From the cell containing the given text, extract its center point as (X, Y) coordinate. 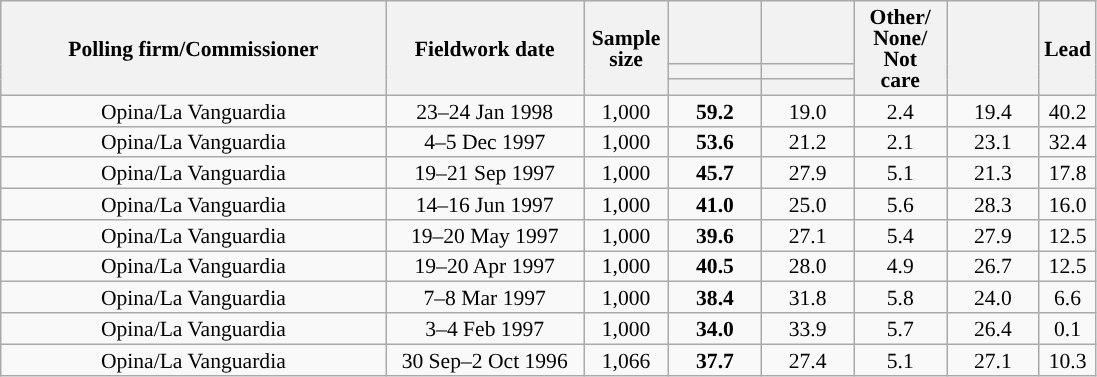
16.0 (1068, 204)
3–4 Feb 1997 (485, 328)
28.0 (808, 266)
19.4 (992, 110)
28.3 (992, 204)
0.1 (1068, 328)
19–20 May 1997 (485, 236)
37.7 (716, 360)
2.1 (900, 142)
30 Sep–2 Oct 1996 (485, 360)
59.2 (716, 110)
14–16 Jun 1997 (485, 204)
19–20 Apr 1997 (485, 266)
45.7 (716, 174)
34.0 (716, 328)
1,066 (626, 360)
10.3 (1068, 360)
23–24 Jan 1998 (485, 110)
17.8 (1068, 174)
26.4 (992, 328)
Polling firm/Commissioner (194, 48)
31.8 (808, 298)
19.0 (808, 110)
Lead (1068, 48)
Fieldwork date (485, 48)
5.8 (900, 298)
5.7 (900, 328)
6.6 (1068, 298)
33.9 (808, 328)
19–21 Sep 1997 (485, 174)
40.5 (716, 266)
23.1 (992, 142)
53.6 (716, 142)
32.4 (1068, 142)
21.2 (808, 142)
4.9 (900, 266)
Sample size (626, 48)
41.0 (716, 204)
7–8 Mar 1997 (485, 298)
21.3 (992, 174)
5.6 (900, 204)
40.2 (1068, 110)
4–5 Dec 1997 (485, 142)
39.6 (716, 236)
5.4 (900, 236)
2.4 (900, 110)
25.0 (808, 204)
38.4 (716, 298)
27.4 (808, 360)
26.7 (992, 266)
Other/None/Notcare (900, 48)
24.0 (992, 298)
